Pinpoint the cell where the given text exists, returning its (x, y) midpoint coordinate. 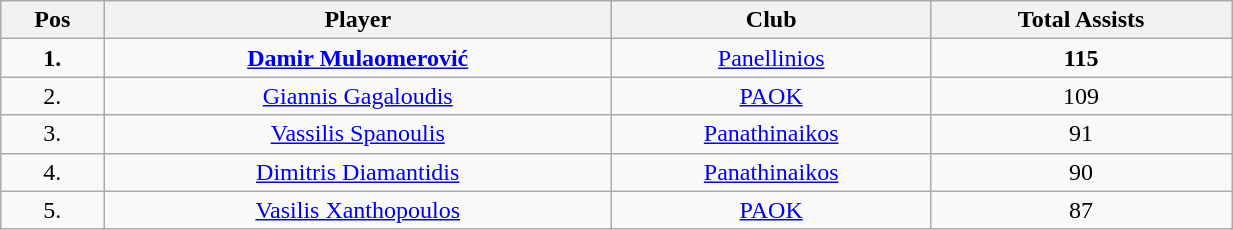
90 (1082, 172)
91 (1082, 134)
Player (358, 20)
3. (52, 134)
Total Assists (1082, 20)
Panellinios (772, 58)
Dimitris Diamantidis (358, 172)
1. (52, 58)
Club (772, 20)
Damir Mulaomerović (358, 58)
Vassilis Spanoulis (358, 134)
Vasilis Xanthopoulos (358, 210)
5. (52, 210)
87 (1082, 210)
Pos (52, 20)
4. (52, 172)
109 (1082, 96)
115 (1082, 58)
2. (52, 96)
Giannis Gagaloudis (358, 96)
